Search for the cell housing the specified text and yield its [X, Y] center coordinate. 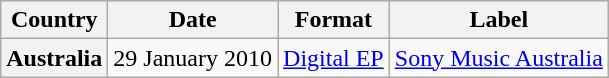
Sony Music Australia [498, 58]
Australia [54, 58]
Date [193, 20]
Label [498, 20]
Digital EP [334, 58]
29 January 2010 [193, 58]
Country [54, 20]
Format [334, 20]
